Provide the (X, Y) coordinate of the cell's center where the given text is located.  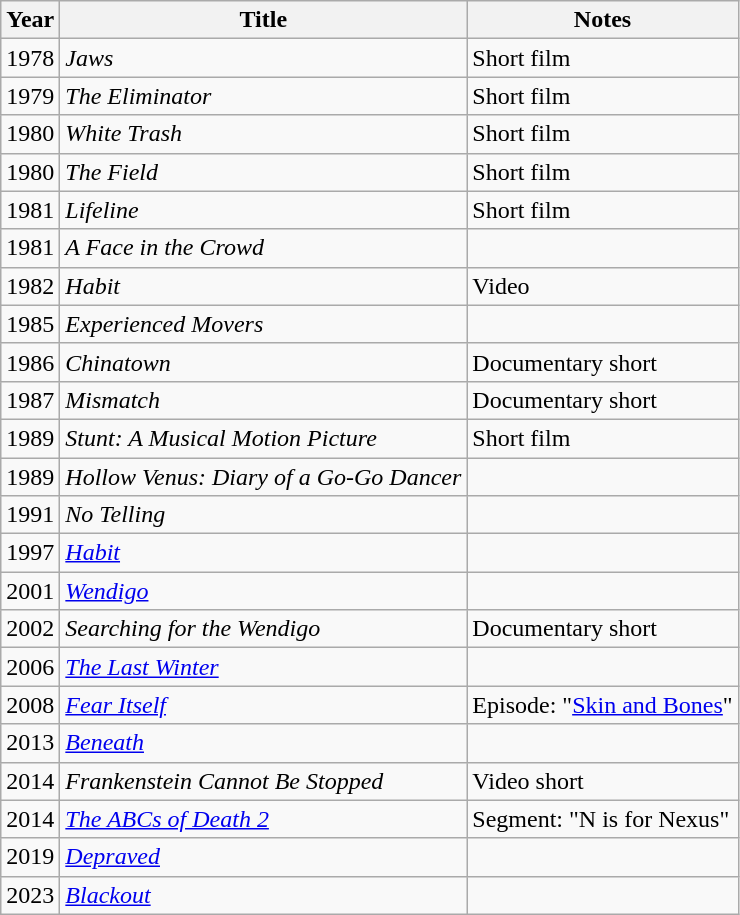
1986 (30, 362)
Chinatown (264, 362)
1985 (30, 324)
Wendigo (264, 591)
Episode: "Skin and Bones" (602, 705)
Video (602, 286)
Beneath (264, 743)
Notes (602, 20)
A Face in the Crowd (264, 248)
Depraved (264, 857)
1997 (30, 553)
The Field (264, 172)
Hollow Venus: Diary of a Go-Go Dancer (264, 477)
Searching for the Wendigo (264, 629)
Mismatch (264, 400)
1982 (30, 286)
2023 (30, 895)
2006 (30, 667)
Segment: "N is for Nexus" (602, 819)
1978 (30, 58)
Video short (602, 781)
The Eliminator (264, 96)
No Telling (264, 515)
2019 (30, 857)
1991 (30, 515)
2008 (30, 705)
Blackout (264, 895)
Lifeline (264, 210)
White Trash (264, 134)
Frankenstein Cannot Be Stopped (264, 781)
2013 (30, 743)
Year (30, 20)
Jaws (264, 58)
1979 (30, 96)
2001 (30, 591)
The ABCs of Death 2 (264, 819)
The Last Winter (264, 667)
Experienced Movers (264, 324)
Fear Itself (264, 705)
2002 (30, 629)
Stunt: A Musical Motion Picture (264, 438)
Title (264, 20)
1987 (30, 400)
